Locate the cell with the specified text and output its [X, Y] center coordinate. 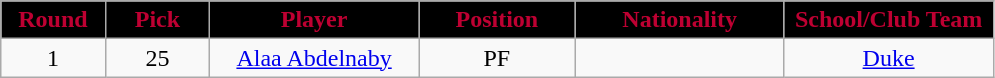
Duke [888, 58]
1 [53, 58]
PF [498, 58]
25 [157, 58]
Pick [157, 20]
School/Club Team [888, 20]
Round [53, 20]
Alaa Abdelnaby [314, 58]
Nationality [680, 20]
Position [498, 20]
Player [314, 20]
